Detect which cell encompasses the target text, then output its [x, y] center coordinate. 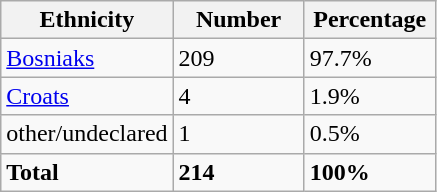
Percentage [370, 20]
other/undeclared [87, 134]
Bosniaks [87, 58]
4 [238, 96]
209 [238, 58]
0.5% [370, 134]
Number [238, 20]
Total [87, 172]
1 [238, 134]
Croats [87, 96]
Ethnicity [87, 20]
100% [370, 172]
214 [238, 172]
97.7% [370, 58]
1.9% [370, 96]
